Return [X, Y] of the center of cell containing provided text 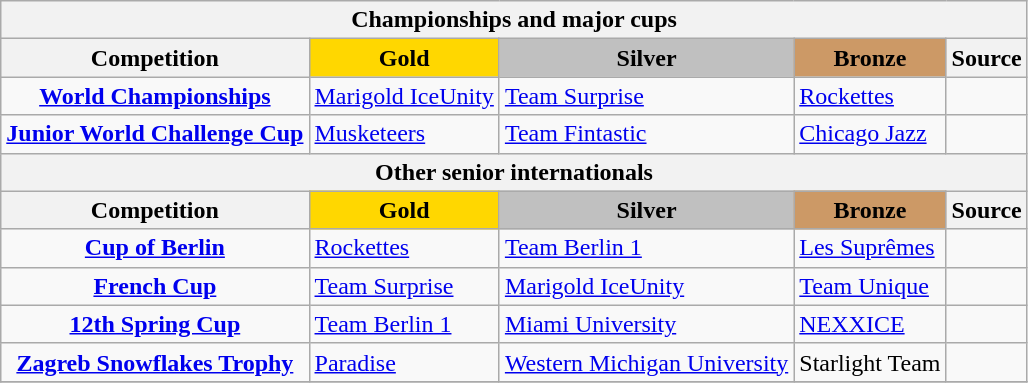
Starlight Team [870, 362]
Other senior internationals [514, 172]
Team Unique [870, 286]
Zagreb Snowflakes Trophy [155, 362]
Chicago Jazz [870, 134]
Junior World Challenge Cup [155, 134]
Musketeers [404, 134]
World Championships [155, 96]
Paradise [404, 362]
12th Spring Cup [155, 324]
Les Suprêmes [870, 248]
Championships and major cups [514, 20]
Western Michigan University [646, 362]
Cup of Berlin [155, 248]
Miami University [646, 324]
Team Fintastic [646, 134]
French Cup [155, 286]
NEXXICE [870, 324]
